Search for the cell housing the specified text and yield its [X, Y] center coordinate. 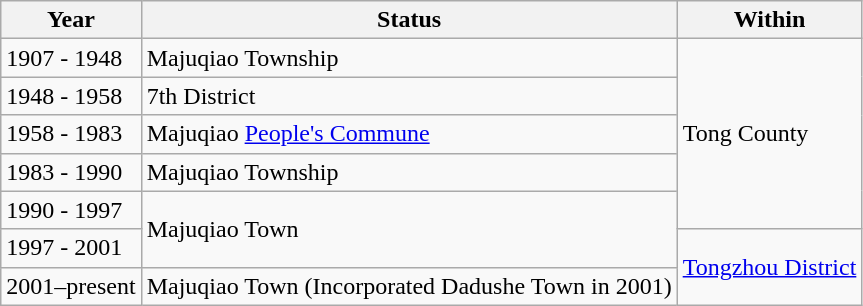
1990 - 1997 [71, 210]
Within [770, 20]
Status [409, 20]
Year [71, 20]
Majuqiao Town (Incorporated Dadushe Town in 2001) [409, 286]
Majuqiao Town [409, 229]
Tongzhou District [770, 267]
1997 - 2001 [71, 248]
1907 - 1948 [71, 58]
1983 - 1990 [71, 172]
Tong County [770, 134]
1948 - 1958 [71, 96]
2001–present [71, 286]
7th District [409, 96]
1958 - 1983 [71, 134]
Majuqiao People's Commune [409, 134]
